Return (X, Y) of the center of cell containing provided text 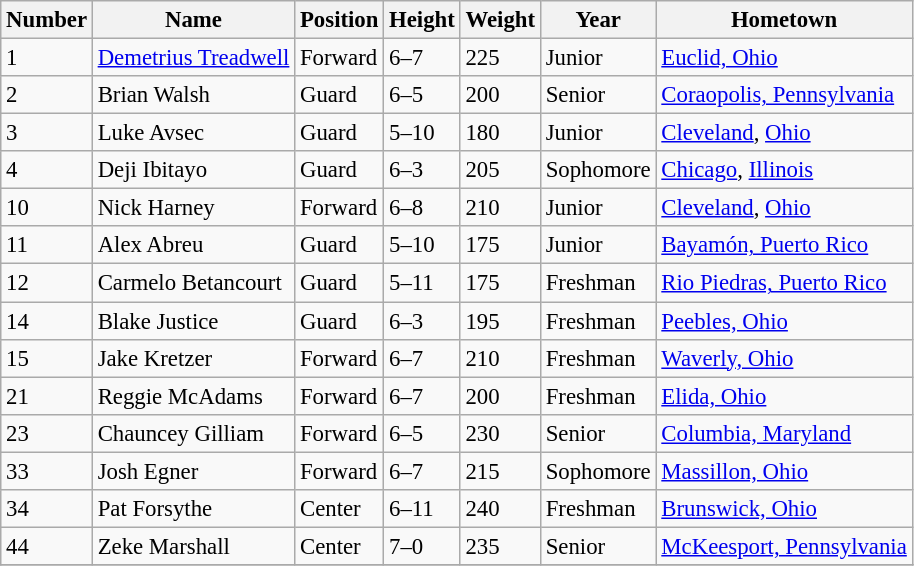
McKeesport, Pennsylvania (784, 546)
Massillon, Ohio (784, 471)
Bayamón, Puerto Rico (784, 245)
205 (500, 170)
21 (47, 396)
225 (500, 58)
Jake Kretzer (193, 358)
Waverly, Ohio (784, 358)
34 (47, 509)
Weight (500, 20)
Position (340, 20)
12 (47, 283)
Alex Abreu (193, 245)
Hometown (784, 20)
2 (47, 95)
Brian Walsh (193, 95)
Deji Ibitayo (193, 170)
14 (47, 321)
Rio Piedras, Puerto Rico (784, 283)
195 (500, 321)
Name (193, 20)
Number (47, 20)
1 (47, 58)
Demetrius Treadwell (193, 58)
Peebles, Ohio (784, 321)
Height (422, 20)
Pat Forsythe (193, 509)
Reggie McAdams (193, 396)
Year (598, 20)
23 (47, 433)
Chicago, Illinois (784, 170)
180 (500, 133)
Brunswick, Ohio (784, 509)
44 (47, 546)
3 (47, 133)
6–8 (422, 208)
235 (500, 546)
5–11 (422, 283)
Euclid, Ohio (784, 58)
Coraopolis, Pennsylvania (784, 95)
Columbia, Maryland (784, 433)
Luke Avsec (193, 133)
33 (47, 471)
Chauncey Gilliam (193, 433)
Zeke Marshall (193, 546)
Josh Egner (193, 471)
11 (47, 245)
240 (500, 509)
Carmelo Betancourt (193, 283)
Nick Harney (193, 208)
230 (500, 433)
7–0 (422, 546)
215 (500, 471)
4 (47, 170)
15 (47, 358)
Elida, Ohio (784, 396)
10 (47, 208)
6–11 (422, 509)
Blake Justice (193, 321)
